Provide the (x, y) coordinate of the cell's center where the given text is located.  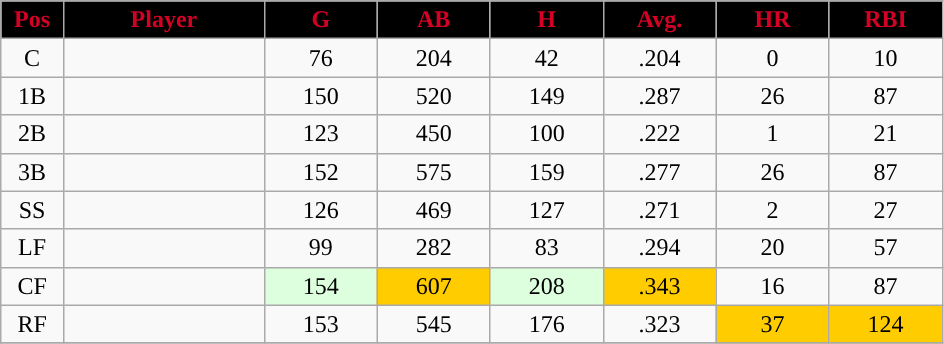
123 (320, 134)
149 (546, 96)
G (320, 20)
1 (772, 134)
450 (434, 134)
.323 (660, 324)
.204 (660, 58)
.287 (660, 96)
2B (32, 134)
16 (772, 286)
.294 (660, 248)
Player (164, 20)
176 (546, 324)
SS (32, 210)
126 (320, 210)
C (32, 58)
3B (32, 172)
545 (434, 324)
.343 (660, 286)
520 (434, 96)
Avg. (660, 20)
HR (772, 20)
0 (772, 58)
RF (32, 324)
575 (434, 172)
.222 (660, 134)
607 (434, 286)
83 (546, 248)
Pos (32, 20)
204 (434, 58)
H (546, 20)
152 (320, 172)
20 (772, 248)
208 (546, 286)
37 (772, 324)
.277 (660, 172)
10 (886, 58)
.271 (660, 210)
RBI (886, 20)
159 (546, 172)
282 (434, 248)
2 (772, 210)
100 (546, 134)
127 (546, 210)
27 (886, 210)
153 (320, 324)
57 (886, 248)
124 (886, 324)
150 (320, 96)
469 (434, 210)
AB (434, 20)
CF (32, 286)
21 (886, 134)
1B (32, 96)
42 (546, 58)
99 (320, 248)
76 (320, 58)
LF (32, 248)
154 (320, 286)
